From the cell containing the given text, extract its center point as [X, Y] coordinate. 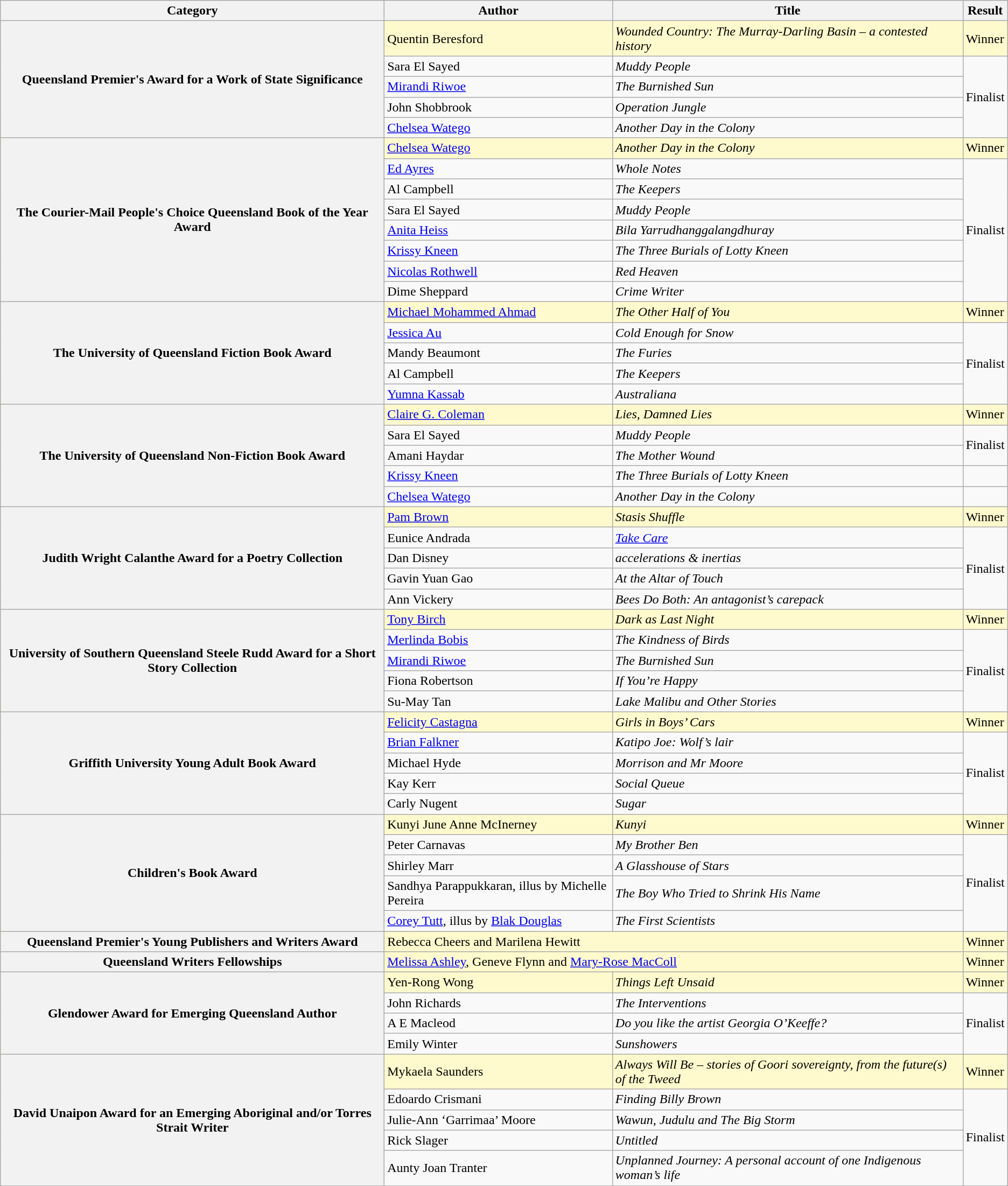
Lies, Damned Lies [787, 415]
The Boy Who Tried to Shrink His Name [787, 893]
David Unaipon Award for an Emerging Aboriginal and/or Torres Strait Writer [193, 1120]
Michael Mohammed Ahmad [499, 312]
Felicity Castagna [499, 722]
Unplanned Journey: A personal account of one Indigenous woman’s life [787, 1168]
Mandy Beaumont [499, 353]
Jessica Au [499, 333]
Anita Heiss [499, 230]
Finding Billy Brown [787, 1099]
Yen-Rong Wong [499, 983]
Griffith University Young Adult Book Award [193, 763]
Dan Disney [499, 558]
John Shobbrook [499, 107]
Corey Tutt, illus by Blak Douglas [499, 921]
Emily Winter [499, 1044]
Ed Ayres [499, 169]
Aunty Joan Tranter [499, 1168]
Mykaela Saunders [499, 1071]
Fiona Robertson [499, 681]
Rebecca Cheers and Marilena Hewitt [674, 942]
Queensland Writers Fellowships [193, 962]
The Courier-Mail People's Choice Queensland Book of the Year Award [193, 220]
Stasis Shuffle [787, 517]
Edoardo Crismani [499, 1099]
Shirley Marr [499, 865]
Lake Malibu and Other Stories [787, 701]
Take Care [787, 537]
Kunyi June Anne McInerney [499, 824]
Untitled [787, 1140]
Bees Do Both: An antagonist’s carepack [787, 599]
Queensland Premier's Young Publishers and Writers Award [193, 942]
Merlinda Bobis [499, 640]
My Brother Ben [787, 845]
The University of Queensland Fiction Book Award [193, 353]
Amani Haydar [499, 455]
John Richards [499, 1003]
Katipo Joe: Wolf’s lair [787, 742]
Claire G. Coleman [499, 415]
Melissa Ashley, Geneve Flynn and Mary-Rose MacColl [674, 962]
The Other Half of You [787, 312]
Crime Writer [787, 292]
Author [499, 11]
Michael Hyde [499, 763]
The Kindness of Birds [787, 640]
Eunice Andrada [499, 537]
The Mother Wound [787, 455]
A Glasshouse of Stars [787, 865]
Peter Carnavas [499, 845]
Whole Notes [787, 169]
Yumna Kassab [499, 394]
Title [787, 11]
Always Will Be – stories of Goori sovereignty, from the future(s) of the Tweed [787, 1071]
The Furies [787, 353]
Do you like the artist Georgia O’Keeffe? [787, 1023]
Result [985, 11]
Wawun, Judulu and The Big Storm [787, 1120]
Things Left Unsaid [787, 983]
Sugar [787, 804]
Sunshowers [787, 1044]
Dark as Last Night [787, 620]
Operation Jungle [787, 107]
The University of Queensland Non-Fiction Book Award [193, 455]
University of Southern Queensland Steele Rudd Award for a Short Story Collection [193, 661]
Pam Brown [499, 517]
Brian Falkner [499, 742]
Red Heaven [787, 271]
Dime Sheppard [499, 292]
Judith Wright Calanthe Award for a Poetry Collection [193, 558]
Rick Slager [499, 1140]
Social Queue [787, 783]
Nicolas Rothwell [499, 271]
Queensland Premier's Award for a Work of State Significance [193, 80]
Kay Kerr [499, 783]
Australiana [787, 394]
Sandhya Parappukkaran, illus by Michelle Pereira [499, 893]
accelerations & inertias [787, 558]
Julie-Ann ‘Garrimaa’ Moore [499, 1120]
The First Scientists [787, 921]
Gavin Yuan Gao [499, 578]
Tony Birch [499, 620]
The Interventions [787, 1003]
Kunyi [787, 824]
Quentin Beresford [499, 39]
Girls in Boys’ Cars [787, 722]
Glendower Award for Emerging Queensland Author [193, 1013]
At the Altar of Touch [787, 578]
Carly Nugent [499, 804]
If You’re Happy [787, 681]
Morrison and Mr Moore [787, 763]
Category [193, 11]
Cold Enough for Snow [787, 333]
Ann Vickery [499, 599]
Bila Yarrudhanggalangdhuray [787, 230]
Su-May Tan [499, 701]
Wounded Country: The Murray-Darling Basin – a contested history [787, 39]
Children's Book Award [193, 872]
A E Macleod [499, 1023]
